Determine the [x, y] coordinate at the center of the cell enclosing the given text.  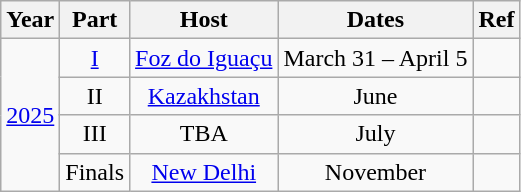
July [376, 134]
III [95, 134]
Finals [95, 172]
Part [95, 20]
Ref [496, 20]
Kazakhstan [204, 96]
Host [204, 20]
Foz do Iguaçu [204, 58]
June [376, 96]
TBA [204, 134]
New Delhi [204, 172]
II [95, 96]
Dates [376, 20]
Year [30, 20]
March 31 – April 5 [376, 58]
I [95, 58]
November [376, 172]
2025 [30, 115]
